From the cell containing the given text, extract its center point as (x, y) coordinate. 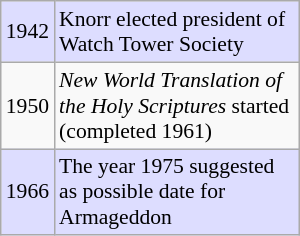
1942 (28, 32)
The year 1975 suggested as possible date for Armageddon (176, 192)
Knorr elected president of Watch Tower Society (176, 32)
New World Translation of the Holy Scriptures started (completed 1961) (176, 106)
1966 (28, 192)
1950 (28, 106)
